Determine the [X, Y] coordinate at the center of the cell enclosing the given text.  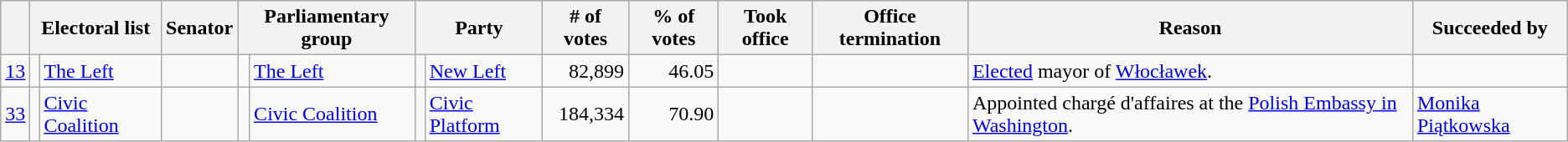
New Left [483, 71]
46.05 [673, 71]
Appointed chargé d'affaires at the Polish Embassy in Washington. [1189, 114]
33 [15, 114]
Succeeded by [1489, 28]
Civic Platform [483, 114]
% of votes [673, 28]
70.90 [673, 114]
82,899 [586, 71]
Office termination [890, 28]
Parliamentary group [327, 28]
13 [15, 71]
Senator [199, 28]
Reason [1189, 28]
# of votes [586, 28]
Elected mayor of Włocławek. [1189, 71]
Electoral list [95, 28]
Monika Piątkowska [1489, 114]
Took office [766, 28]
184,334 [586, 114]
Party [479, 28]
